Extract the [X, Y] coordinate from the center of the cell holding the provided text.  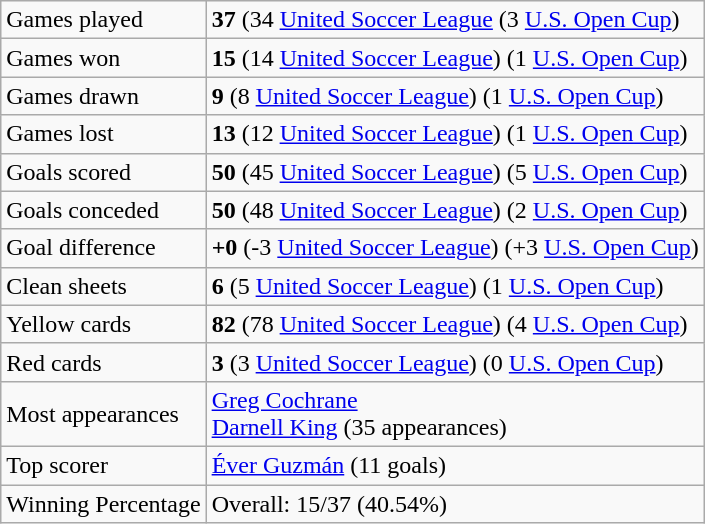
Winning Percentage [104, 503]
Games drawn [104, 96]
Goals scored [104, 172]
50 (45 United Soccer League) (5 U.S. Open Cup) [455, 172]
3 (3 United Soccer League) (0 U.S. Open Cup) [455, 362]
Overall: 15/37 (40.54%) [455, 503]
+0 (-3 United Soccer League) (+3 U.S. Open Cup) [455, 248]
13 (12 United Soccer League) (1 U.S. Open Cup) [455, 134]
Greg Cochrane Darnell King (35 appearances) [455, 414]
Yellow cards [104, 324]
Éver Guzmán (11 goals) [455, 465]
Top scorer [104, 465]
15 (14 United Soccer League) (1 U.S. Open Cup) [455, 58]
82 (78 United Soccer League) (4 U.S. Open Cup) [455, 324]
Red cards [104, 362]
Games won [104, 58]
Most appearances [104, 414]
6 (5 United Soccer League) (1 U.S. Open Cup) [455, 286]
Games played [104, 20]
37 (34 United Soccer League (3 U.S. Open Cup) [455, 20]
Clean sheets [104, 286]
9 (8 United Soccer League) (1 U.S. Open Cup) [455, 96]
Games lost [104, 134]
Goals conceded [104, 210]
Goal difference [104, 248]
50 (48 United Soccer League) (2 U.S. Open Cup) [455, 210]
